Extract the (X, Y) coordinate from the center of the cell holding the provided text.  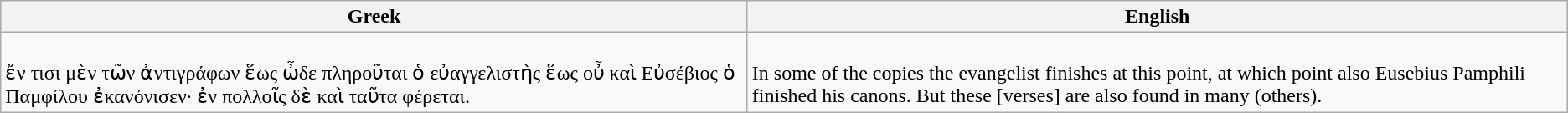
English (1158, 17)
Greek (374, 17)
ἔν τισι μὲν τῶν ἀντιγράφων ἕως ὦδε πληροῦται ὁ εὐαγγελιστὴς ἕως οὖ καὶ Εὐσέβιος ὁ Παμφίλου ἐκανόνισεν· ἐν πολλοῖς δὲ καὶ ταῦτα φέρεται. (374, 72)
